Capture the cell that displays the provided text and extract its (x, y) central coordinate. 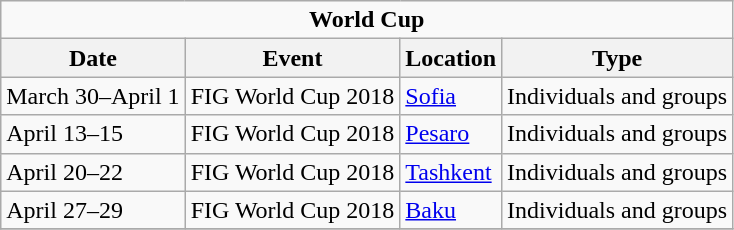
Baku (451, 210)
April 27–29 (93, 210)
April 13–15 (93, 134)
Location (451, 58)
March 30–April 1 (93, 96)
World Cup (367, 20)
April 20–22 (93, 172)
Sofia (451, 96)
Tashkent (451, 172)
Type (618, 58)
Pesaro (451, 134)
Date (93, 58)
Event (292, 58)
